Determine the (x, y) coordinate at the center of the cell enclosing the given text.  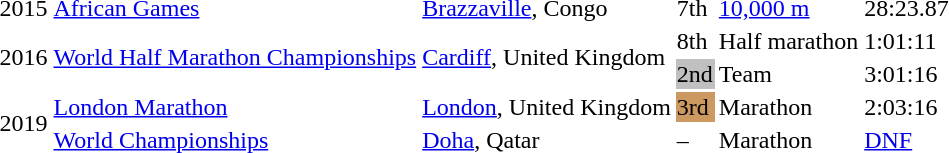
8th (694, 41)
Team (788, 74)
Half marathon (788, 41)
Marathon (788, 107)
3rd (694, 107)
2nd (694, 74)
London, United Kingdom (547, 107)
London Marathon (235, 107)
World Half Marathon Championships (235, 58)
Cardiff, United Kingdom (547, 58)
